For the text-containing cell, return its midpoint in [x, y] coordinate format. 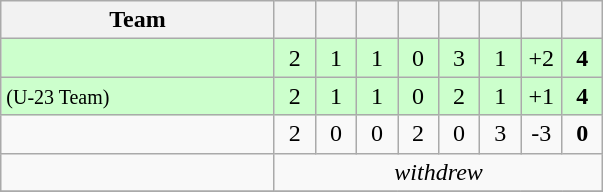
withdrew [438, 172]
Team [138, 20]
+2 [542, 58]
+1 [542, 96]
(U-23 Team) [138, 96]
-3 [542, 134]
